Find where the given text appears and provide that cell's center as (x, y) coordinate. 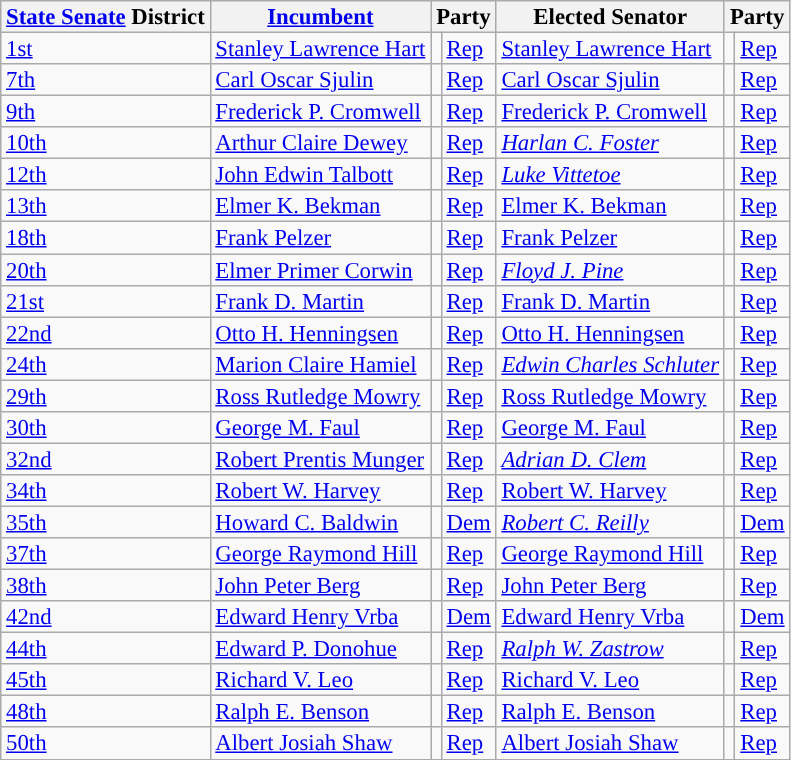
13th (106, 206)
10th (106, 143)
1st (106, 49)
Elected Senator (610, 17)
Elmer Primer Corwin (320, 270)
37th (106, 554)
38th (106, 586)
20th (106, 270)
Floyd J. Pine (610, 270)
34th (106, 491)
48th (106, 712)
Arthur Claire Dewey (320, 143)
32nd (106, 459)
Edward P. Donohue (320, 649)
44th (106, 649)
Incumbent (320, 17)
Robert Prentis Munger (320, 459)
29th (106, 396)
7th (106, 80)
Luke Vittetoe (610, 175)
24th (106, 364)
35th (106, 522)
Harlan C. Foster (610, 143)
Adrian D. Clem (610, 459)
Marion Claire Hamiel (320, 364)
50th (106, 744)
John Edwin Talbott (320, 175)
30th (106, 428)
22nd (106, 333)
Robert C. Reilly (610, 522)
18th (106, 238)
9th (106, 112)
12th (106, 175)
45th (106, 680)
42nd (106, 617)
Edwin Charles Schluter (610, 364)
21st (106, 301)
State Senate District (106, 17)
Howard C. Baldwin (320, 522)
Ralph W. Zastrow (610, 649)
